Provide the (X, Y) coordinate of the cell's center where the given text is located.  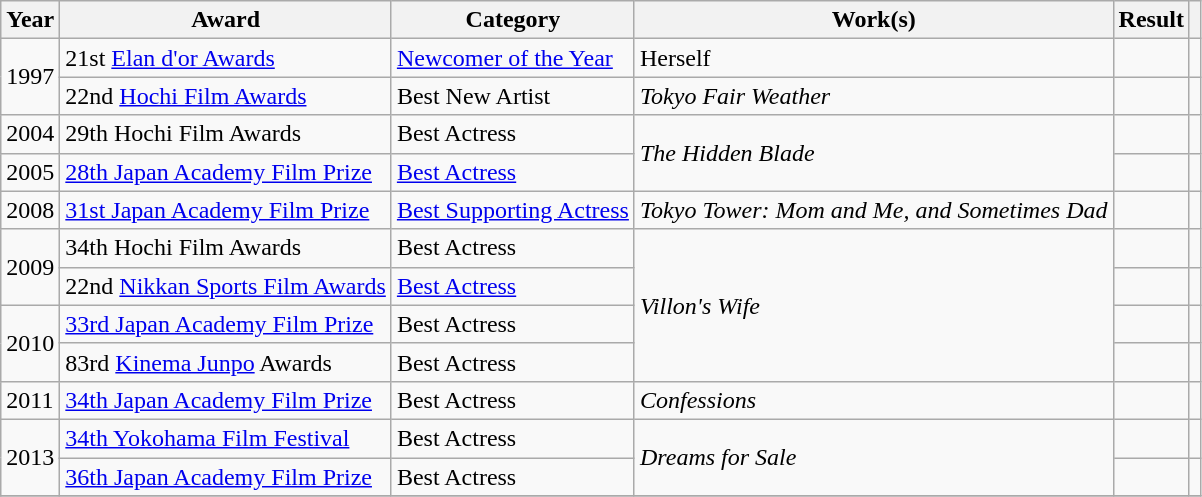
Herself (874, 58)
83rd Kinema Junpo Awards (226, 362)
2004 (30, 134)
34th Yokohama Film Festival (226, 438)
1997 (30, 77)
2013 (30, 457)
Result (1151, 20)
Best New Artist (512, 96)
Villon's Wife (874, 305)
2008 (30, 210)
22nd Hochi Film Awards (226, 96)
36th Japan Academy Film Prize (226, 477)
Tokyo Fair Weather (874, 96)
31st Japan Academy Film Prize (226, 210)
Best Supporting Actress (512, 210)
29th Hochi Film Awards (226, 134)
2005 (30, 172)
Confessions (874, 400)
Category (512, 20)
Dreams for Sale (874, 457)
2011 (30, 400)
Newcomer of the Year (512, 58)
34th Japan Academy Film Prize (226, 400)
Award (226, 20)
2009 (30, 267)
28th Japan Academy Film Prize (226, 172)
22nd Nikkan Sports Film Awards (226, 286)
21st Elan d'or Awards (226, 58)
Work(s) (874, 20)
Tokyo Tower: Mom and Me, and Sometimes Dad (874, 210)
The Hidden Blade (874, 153)
Year (30, 20)
2010 (30, 343)
33rd Japan Academy Film Prize (226, 324)
34th Hochi Film Awards (226, 248)
